Identify which cell holds the provided text, then report its (x, y) central coordinate. 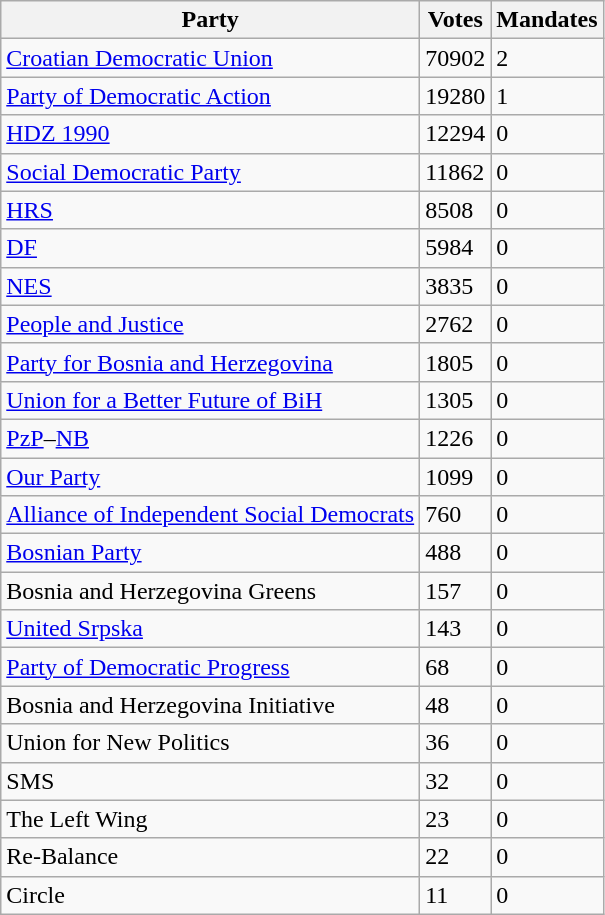
2 (547, 58)
Party for Bosnia and Herzegovina (210, 362)
5984 (456, 248)
8508 (456, 210)
The Left Wing (210, 819)
Party (210, 20)
Bosnian Party (210, 553)
36 (456, 743)
Votes (456, 20)
19280 (456, 96)
United Srpska (210, 629)
1226 (456, 438)
11 (456, 895)
488 (456, 553)
1805 (456, 362)
760 (456, 515)
1305 (456, 400)
Union for a Better Future of BiH (210, 400)
Our Party (210, 477)
1 (547, 96)
Union for New Politics (210, 743)
48 (456, 705)
23 (456, 819)
Bosnia and Herzegovina Greens (210, 591)
Re-Balance (210, 857)
2762 (456, 324)
12294 (456, 134)
Alliance of Independent Social Democrats (210, 515)
Social Democratic Party (210, 172)
DF (210, 248)
Party of Democratic Action (210, 96)
Party of Democratic Progress (210, 667)
HRS (210, 210)
11862 (456, 172)
3835 (456, 286)
143 (456, 629)
70902 (456, 58)
1099 (456, 477)
Croatian Democratic Union (210, 58)
People and Justice (210, 324)
22 (456, 857)
Bosnia and Herzegovina Initiative (210, 705)
32 (456, 781)
HDZ 1990 (210, 134)
157 (456, 591)
Circle (210, 895)
NES (210, 286)
PzP–NB (210, 438)
SMS (210, 781)
Mandates (547, 20)
68 (456, 667)
